Pinpoint the cell where the given text exists, returning its (X, Y) midpoint coordinate. 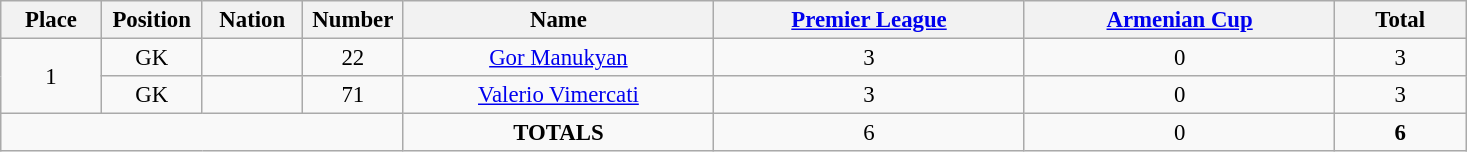
22 (354, 58)
Total (1400, 20)
Nation (252, 20)
Position (152, 20)
Number (354, 20)
Place (52, 20)
Valerio Vimercati (558, 95)
TOTALS (558, 133)
71 (354, 95)
Premier League (870, 20)
Armenian Cup (1180, 20)
Gor Manukyan (558, 58)
1 (52, 76)
Name (558, 20)
